Return [x, y] of the center of cell containing provided text 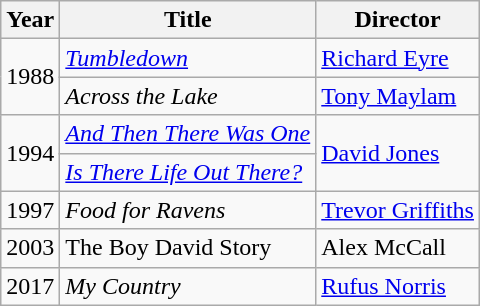
Is There Life Out There? [188, 172]
2003 [30, 248]
Alex McCall [398, 248]
Year [30, 20]
1997 [30, 210]
Trevor Griffiths [398, 210]
Food for Ravens [188, 210]
Across the Lake [188, 96]
The Boy David Story [188, 248]
Tony Maylam [398, 96]
Tumbledown [188, 58]
Director [398, 20]
And Then There Was One [188, 134]
2017 [30, 286]
Rufus Norris [398, 286]
1988 [30, 77]
Richard Eyre [398, 58]
1994 [30, 153]
Title [188, 20]
David Jones [398, 153]
My Country [188, 286]
